Identify which cell holds the provided text, then report its (x, y) central coordinate. 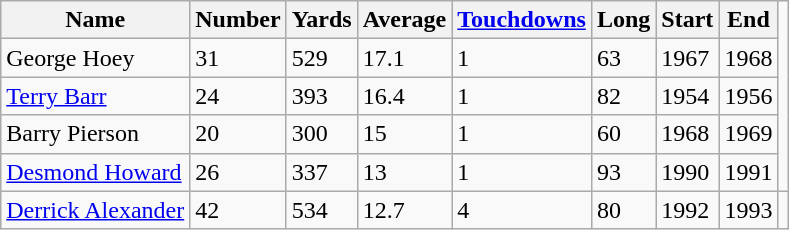
George Hoey (96, 58)
Touchdowns (522, 20)
337 (322, 172)
15 (404, 134)
Average (404, 20)
1969 (748, 134)
60 (623, 134)
17.1 (404, 58)
13 (404, 172)
12.7 (404, 210)
93 (623, 172)
80 (623, 210)
Number (238, 20)
20 (238, 134)
1967 (688, 58)
Start (688, 20)
1993 (748, 210)
1991 (748, 172)
4 (522, 210)
534 (322, 210)
1990 (688, 172)
1954 (688, 96)
63 (623, 58)
31 (238, 58)
82 (623, 96)
529 (322, 58)
393 (322, 96)
End (748, 20)
300 (322, 134)
16.4 (404, 96)
Desmond Howard (96, 172)
Derrick Alexander (96, 210)
1992 (688, 210)
Long (623, 20)
Yards (322, 20)
42 (238, 210)
Terry Barr (96, 96)
Name (96, 20)
1956 (748, 96)
24 (238, 96)
26 (238, 172)
Barry Pierson (96, 134)
